Provide the [X, Y] coordinate of the cell's center where the given text is located.  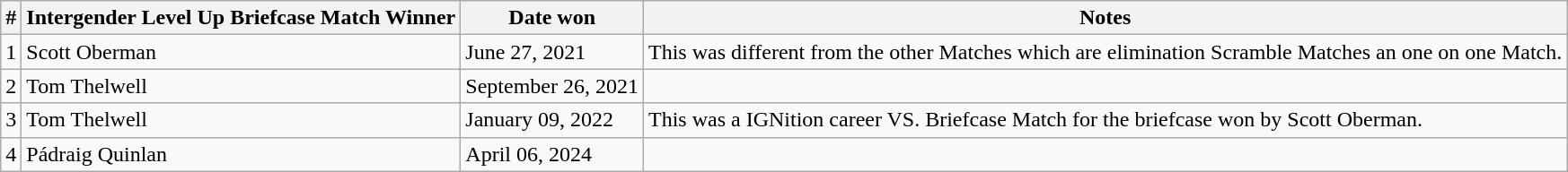
# [11, 18]
Date won [552, 18]
January 09, 2022 [552, 120]
This was a IGNition career VS. Briefcase Match for the briefcase won by Scott Oberman. [1106, 120]
1 [11, 52]
Notes [1106, 18]
3 [11, 120]
4 [11, 154]
This was different from the other Matches which are elimination Scramble Matches an one on one Match. [1106, 52]
September 26, 2021 [552, 86]
Pádraig Quinlan [241, 154]
Scott Oberman [241, 52]
Intergender Level Up Briefcase Match Winner [241, 18]
June 27, 2021 [552, 52]
2 [11, 86]
April 06, 2024 [552, 154]
